Locate the cell with the specified text and output its [X, Y] center coordinate. 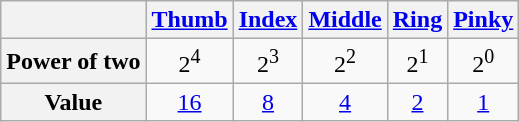
24 [190, 62]
2 [417, 102]
Middle [345, 20]
1 [484, 102]
Index [268, 20]
21 [417, 62]
4 [345, 102]
23 [268, 62]
Power of two [74, 62]
Ring [417, 20]
20 [484, 62]
8 [268, 102]
Thumb [190, 20]
16 [190, 102]
22 [345, 62]
Value [74, 102]
Pinky [484, 20]
